Return the [X, Y] coordinate for the center point of the cell that contains the specified text.  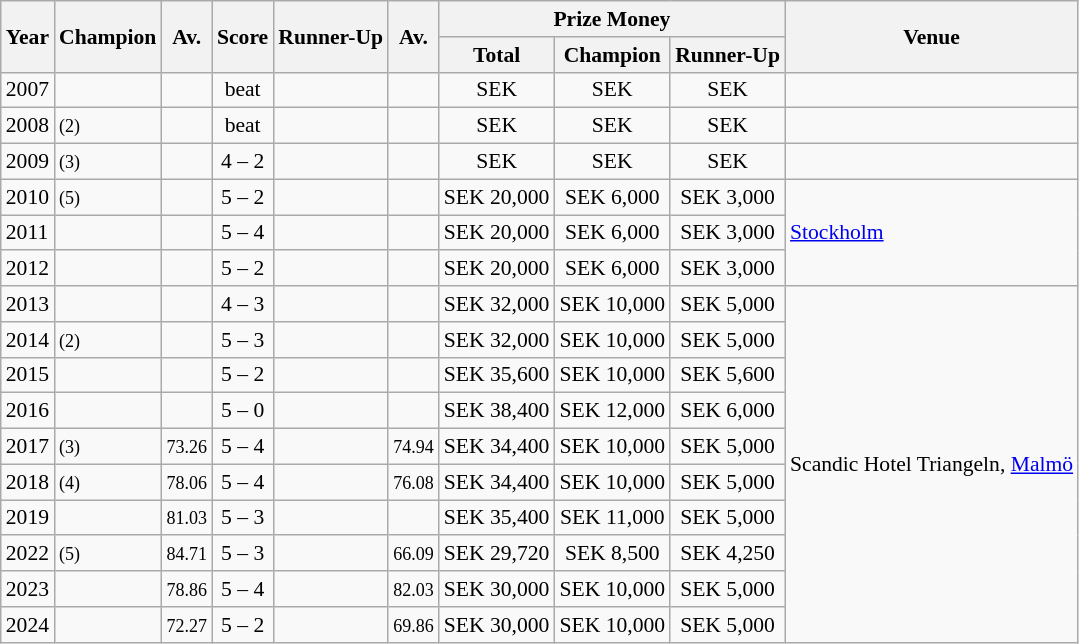
Total [497, 55]
81.03 [186, 518]
SEK 12,000 [612, 411]
2012 [28, 269]
SEK 35,600 [497, 375]
2011 [28, 233]
69.86 [414, 625]
SEK 4,250 [728, 554]
73.26 [186, 447]
78.06 [186, 482]
Scandic Hotel Triangeln, Malmö [932, 464]
Venue [932, 36]
2022 [28, 554]
Year [28, 36]
74.94 [414, 447]
2018 [28, 482]
2007 [28, 90]
SEK 5,600 [728, 375]
SEK 11,000 [612, 518]
4 – 3 [242, 304]
2008 [28, 126]
66.09 [414, 554]
5 – 0 [242, 411]
Stockholm [932, 232]
SEK 8,500 [612, 554]
2024 [28, 625]
2013 [28, 304]
78.86 [186, 589]
4 – 2 [242, 162]
72.27 [186, 625]
Prize Money [612, 19]
SEK 35,400 [497, 518]
SEK 38,400 [497, 411]
(4) [108, 482]
2016 [28, 411]
76.08 [414, 482]
84.71 [186, 554]
2019 [28, 518]
2023 [28, 589]
SEK 29,720 [497, 554]
2009 [28, 162]
2010 [28, 197]
2015 [28, 375]
82.03 [414, 589]
Score [242, 36]
2014 [28, 340]
2017 [28, 447]
